Return (x, y) of the center of cell containing provided text 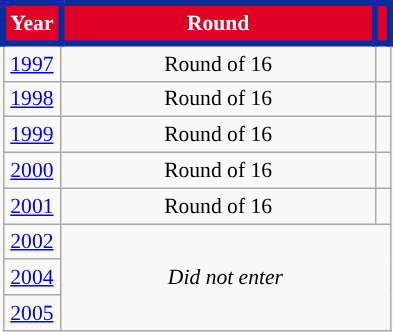
Year (32, 23)
1999 (32, 135)
Round (218, 23)
2002 (32, 242)
2000 (32, 171)
1997 (32, 63)
Did not enter (226, 278)
2001 (32, 206)
1998 (32, 99)
2004 (32, 278)
2005 (32, 313)
